For the text-containing cell, return its midpoint in (X, Y) coordinate format. 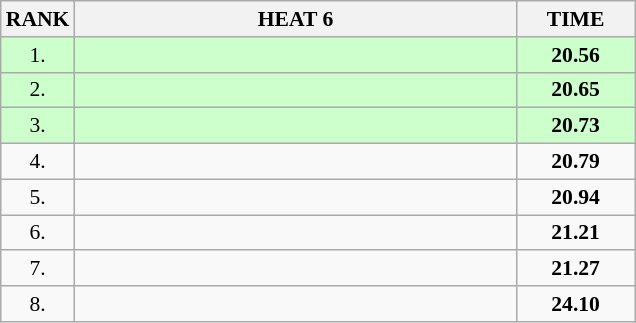
8. (38, 304)
2. (38, 90)
20.56 (576, 55)
3. (38, 126)
20.94 (576, 197)
21.27 (576, 269)
21.21 (576, 233)
24.10 (576, 304)
RANK (38, 19)
6. (38, 233)
20.65 (576, 90)
TIME (576, 19)
20.79 (576, 162)
5. (38, 197)
HEAT 6 (295, 19)
4. (38, 162)
7. (38, 269)
1. (38, 55)
20.73 (576, 126)
